From the cell containing the given text, extract its center point as (x, y) coordinate. 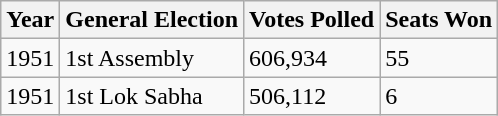
1st Lok Sabha (152, 96)
606,934 (312, 58)
Votes Polled (312, 20)
Seats Won (439, 20)
Year (30, 20)
1st Assembly (152, 58)
506,112 (312, 96)
General Election (152, 20)
55 (439, 58)
6 (439, 96)
